Provide the [X, Y] coordinate of the cell's center where the given text is located.  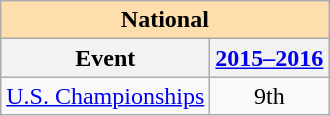
2015–2016 [270, 58]
National [165, 20]
U.S. Championships [106, 96]
Event [106, 58]
9th [270, 96]
